Identify which cell holds the provided text, then report its [x, y] central coordinate. 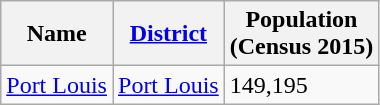
Population(Census 2015) [301, 34]
District [168, 34]
Name [57, 34]
149,195 [301, 85]
